From the cell containing the given text, extract its center point as [X, Y] coordinate. 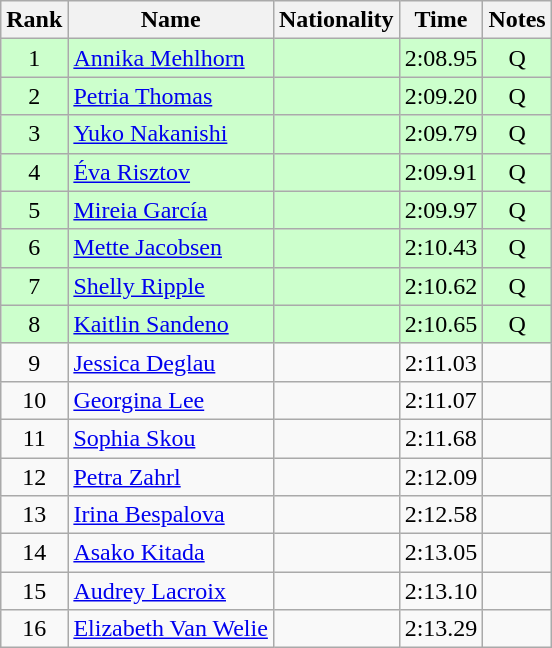
2:12.58 [441, 515]
15 [34, 591]
7 [34, 286]
2:11.68 [441, 438]
Shelly Ripple [171, 286]
2:13.05 [441, 553]
Jessica Deglau [171, 362]
16 [34, 629]
2:11.07 [441, 400]
2:13.10 [441, 591]
Elizabeth Van Welie [171, 629]
2:10.43 [441, 248]
2:09.20 [441, 96]
9 [34, 362]
1 [34, 58]
13 [34, 515]
Mireia García [171, 210]
2:10.62 [441, 286]
2:09.97 [441, 210]
2:10.65 [441, 324]
Yuko Nakanishi [171, 134]
Mette Jacobsen [171, 248]
Audrey Lacroix [171, 591]
Notes [517, 20]
Éva Risztov [171, 172]
2:11.03 [441, 362]
12 [34, 477]
2 [34, 96]
Rank [34, 20]
10 [34, 400]
Annika Mehlhorn [171, 58]
2:13.29 [441, 629]
Sophia Skou [171, 438]
Name [171, 20]
Kaitlin Sandeno [171, 324]
2:12.09 [441, 477]
8 [34, 324]
11 [34, 438]
Nationality [336, 20]
2:08.95 [441, 58]
2:09.79 [441, 134]
2:09.91 [441, 172]
3 [34, 134]
Asako Kitada [171, 553]
Georgina Lee [171, 400]
Time [441, 20]
Petria Thomas [171, 96]
Irina Bespalova [171, 515]
4 [34, 172]
14 [34, 553]
5 [34, 210]
Petra Zahrl [171, 477]
6 [34, 248]
